Determine the (X, Y) coordinate at the center of the cell enclosing the given text.  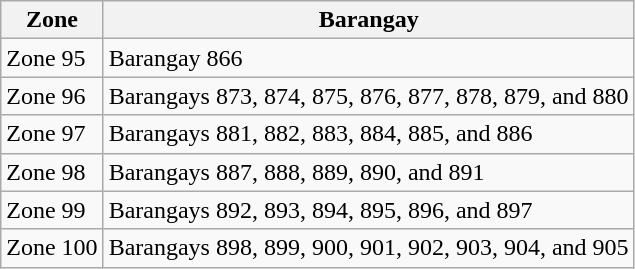
Zone 100 (52, 248)
Barangays 873, 874, 875, 876, 877, 878, 879, and 880 (368, 96)
Barangay 866 (368, 58)
Zone 98 (52, 172)
Zone 96 (52, 96)
Barangays 892, 893, 894, 895, 896, and 897 (368, 210)
Zone 97 (52, 134)
Barangay (368, 20)
Barangays 898, 899, 900, 901, 902, 903, 904, and 905 (368, 248)
Zone 99 (52, 210)
Zone 95 (52, 58)
Barangays 881, 882, 883, 884, 885, and 886 (368, 134)
Zone (52, 20)
Barangays 887, 888, 889, 890, and 891 (368, 172)
